Return [X, Y] of the center of cell containing provided text 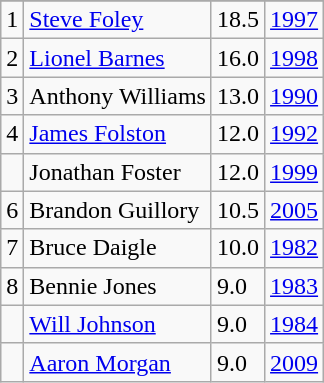
Lionel Barnes [118, 58]
2009 [294, 362]
Jonathan Foster [118, 172]
13.0 [238, 96]
4 [12, 134]
2005 [294, 210]
1983 [294, 286]
7 [12, 248]
Bruce Daigle [118, 248]
10.0 [238, 248]
James Folston [118, 134]
3 [12, 96]
1984 [294, 324]
Anthony Williams [118, 96]
2 [12, 58]
Will Johnson [118, 324]
18.5 [238, 20]
10.5 [238, 210]
1999 [294, 172]
1997 [294, 20]
Aaron Morgan [118, 362]
8 [12, 286]
Brandon Guillory [118, 210]
Bennie Jones [118, 286]
1998 [294, 58]
Steve Foley [118, 20]
1982 [294, 248]
6 [12, 210]
1 [12, 20]
16.0 [238, 58]
1990 [294, 96]
1992 [294, 134]
